Pinpoint the cell where the given text exists, returning its [X, Y] midpoint coordinate. 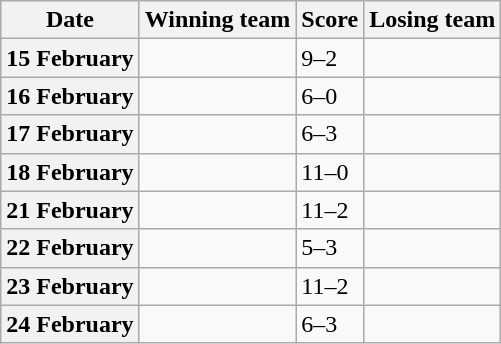
18 February [70, 172]
15 February [70, 58]
17 February [70, 134]
24 February [70, 324]
11–0 [330, 172]
9–2 [330, 58]
21 February [70, 210]
22 February [70, 248]
6–0 [330, 96]
16 February [70, 96]
Losing team [432, 20]
Date [70, 20]
5–3 [330, 248]
Winning team [218, 20]
23 February [70, 286]
Score [330, 20]
